Locate the cell with the specified text and output its (X, Y) center coordinate. 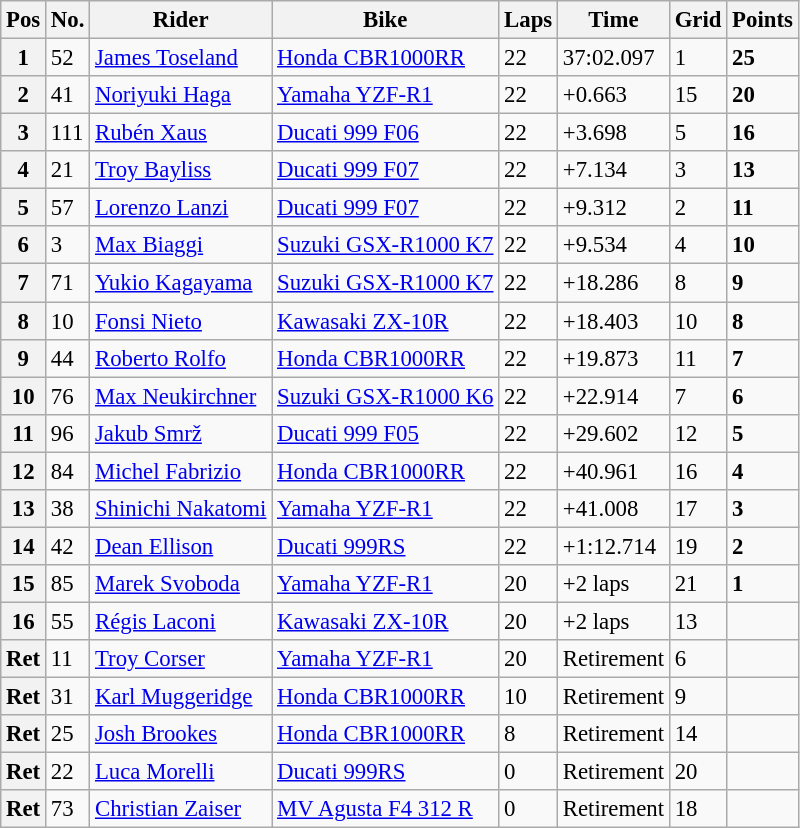
Points (762, 20)
Régis Laconi (181, 621)
No. (68, 20)
44 (68, 358)
42 (68, 546)
96 (68, 433)
Jakub Smrž (181, 433)
+0.663 (614, 95)
Josh Brookes (181, 734)
+22.914 (614, 396)
Michel Fabrizio (181, 471)
Karl Muggeridge (181, 697)
Time (614, 20)
Fonsi Nieto (181, 321)
55 (68, 621)
Christian Zaiser (181, 809)
41 (68, 95)
Grid (698, 20)
+1:12.714 (614, 546)
Marek Svoboda (181, 584)
31 (68, 697)
Dean Ellison (181, 546)
Max Neukirchner (181, 396)
Suzuki GSX-R1000 K6 (386, 396)
+19.873 (614, 358)
Roberto Rolfo (181, 358)
+9.534 (614, 245)
Yukio Kagayama (181, 283)
+7.134 (614, 170)
+18.286 (614, 283)
85 (68, 584)
76 (68, 396)
Rider (181, 20)
Shinichi Nakatomi (181, 509)
MV Agusta F4 312 R (386, 809)
111 (68, 133)
Noriyuki Haga (181, 95)
Ducati 999 F06 (386, 133)
Ducati 999 F05 (386, 433)
Pos (24, 20)
Bike (386, 20)
Max Biaggi (181, 245)
+18.403 (614, 321)
Troy Corser (181, 659)
+29.602 (614, 433)
52 (68, 58)
Lorenzo Lanzi (181, 208)
17 (698, 509)
Luca Morelli (181, 772)
37:02.097 (614, 58)
73 (68, 809)
James Toseland (181, 58)
+40.961 (614, 471)
71 (68, 283)
Rubén Xaus (181, 133)
57 (68, 208)
+3.698 (614, 133)
Troy Bayliss (181, 170)
+41.008 (614, 509)
38 (68, 509)
+9.312 (614, 208)
19 (698, 546)
18 (698, 809)
84 (68, 471)
Laps (528, 20)
